Extract the (X, Y) coordinate from the center of the cell holding the provided text.  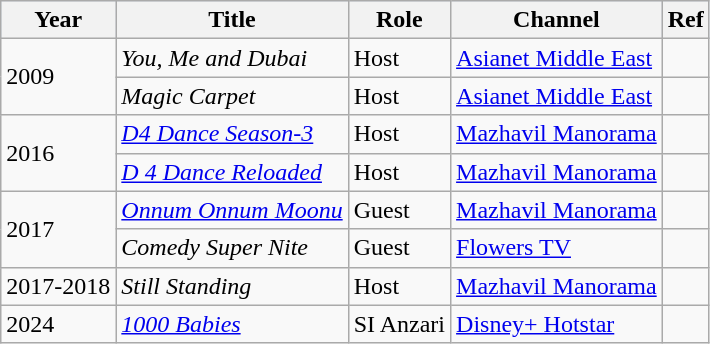
Channel (557, 20)
2017 (58, 229)
D 4 Dance Reloaded (232, 172)
Disney+ Hotstar (557, 324)
2024 (58, 324)
Still Standing (232, 286)
Year (58, 20)
Magic Carpet (232, 96)
D4 Dance Season-3 (232, 134)
You, Me and Dubai (232, 58)
2017-2018 (58, 286)
Title (232, 20)
1000 Babies (232, 324)
Onnum Onnum Moonu (232, 210)
Comedy Super Nite (232, 248)
2009 (58, 77)
Role (399, 20)
SI Anzari (399, 324)
Flowers TV (557, 248)
2016 (58, 153)
Ref (686, 20)
